Output the [X, Y] coordinate of the center of the cell containing the given text.  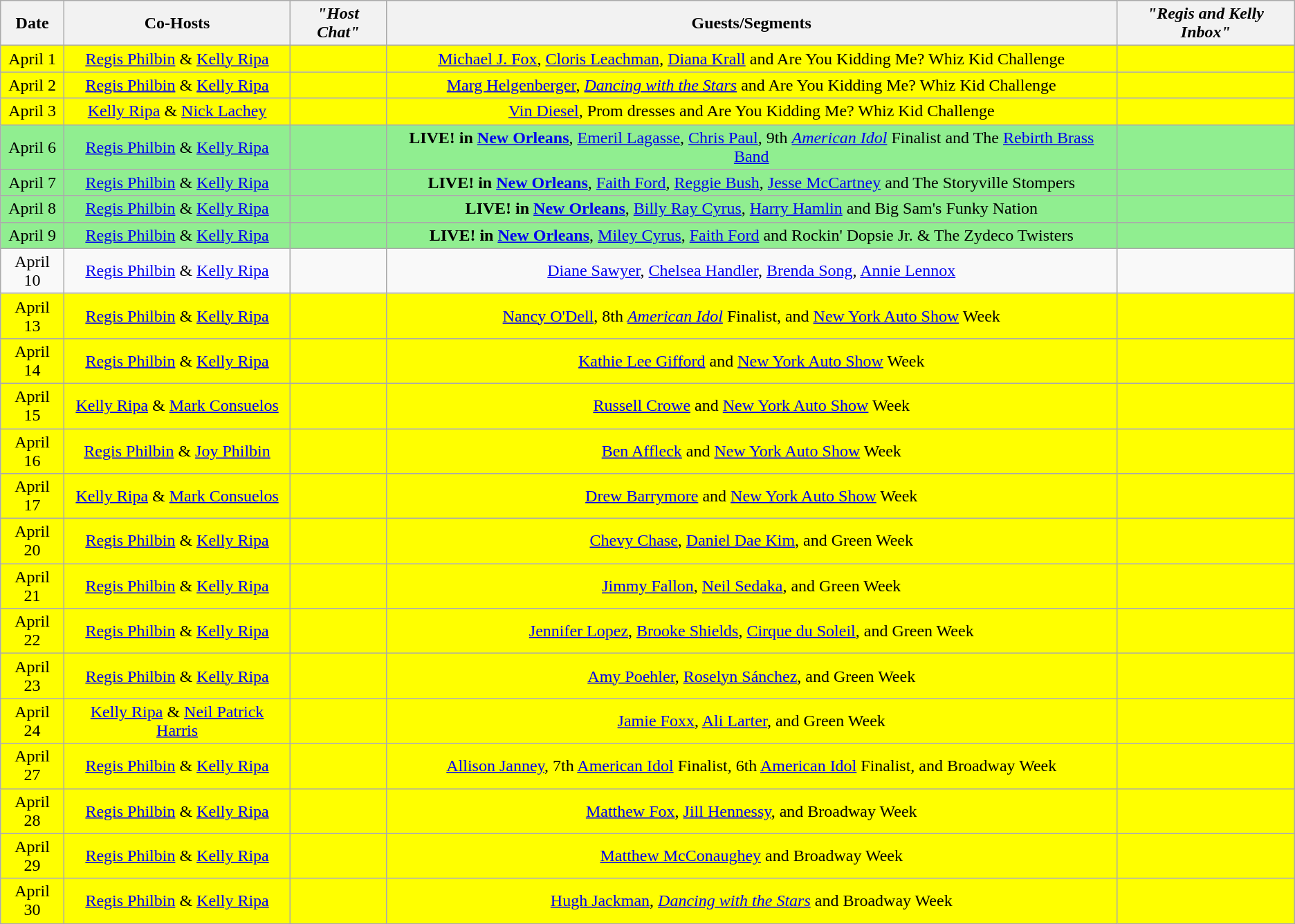
Chevy Chase, Daniel Dae Kim, and Green Week [751, 541]
"Regis and Kelly Inbox" [1205, 24]
"Host Chat" [338, 24]
Michael J. Fox, Cloris Leachman, Diana Krall and Are You Kidding Me? Whiz Kid Challenge [751, 59]
Nancy O'Dell, 8th American Idol Finalist, and New York Auto Show Week [751, 315]
LIVE! in New Orleans, Miley Cyrus, Faith Ford and Rockin' Dopsie Jr. & The Zydeco Twisters [751, 235]
LIVE! in New Orleans, Emeril Lagasse, Chris Paul, 9th American Idol Finalist and The Rebirth Brass Band [751, 147]
LIVE! in New Orleans, Billy Ray Cyrus, Harry Hamlin and Big Sam's Funky Nation [751, 209]
April 13 [33, 315]
Drew Barrymore and New York Auto Show Week [751, 497]
April 2 [33, 85]
April 6 [33, 147]
Russell Crowe and New York Auto Show Week [751, 405]
LIVE! in New Orleans, Faith Ford, Reggie Bush, Jesse McCartney and The Storyville Stompers [751, 183]
Co-Hosts [177, 24]
Date [33, 24]
Vin Diesel, Prom dresses and Are You Kidding Me? Whiz Kid Challenge [751, 111]
April 23 [33, 676]
April 3 [33, 111]
April 28 [33, 811]
April 24 [33, 721]
Regis Philbin & Joy Philbin [177, 451]
April 7 [33, 183]
April 1 [33, 59]
Jamie Foxx, Ali Larter, and Green Week [751, 721]
Ben Affleck and New York Auto Show Week [751, 451]
Amy Poehler, Roselyn Sánchez, and Green Week [751, 676]
April 17 [33, 497]
April 10 [33, 271]
Jimmy Fallon, Neil Sedaka, and Green Week [751, 586]
April 21 [33, 586]
Matthew Fox, Jill Hennessy, and Broadway Week [751, 811]
Kathie Lee Gifford and New York Auto Show Week [751, 361]
Matthew McConaughey and Broadway Week [751, 856]
April 16 [33, 451]
Guests/Segments [751, 24]
April 8 [33, 209]
April 27 [33, 766]
April 20 [33, 541]
Allison Janney, 7th American Idol Finalist, 6th American Idol Finalist, and Broadway Week [751, 766]
April 14 [33, 361]
Diane Sawyer, Chelsea Handler, Brenda Song, Annie Lennox [751, 271]
Hugh Jackman, Dancing with the Stars and Broadway Week [751, 900]
Marg Helgenberger, Dancing with the Stars and Are You Kidding Me? Whiz Kid Challenge [751, 85]
April 29 [33, 856]
April 22 [33, 631]
Jennifer Lopez, Brooke Shields, Cirque du Soleil, and Green Week [751, 631]
April 30 [33, 900]
Kelly Ripa & Nick Lachey [177, 111]
April 15 [33, 405]
Kelly Ripa & Neil Patrick Harris [177, 721]
April 9 [33, 235]
